Capture the cell that displays the provided text and extract its [x, y] central coordinate. 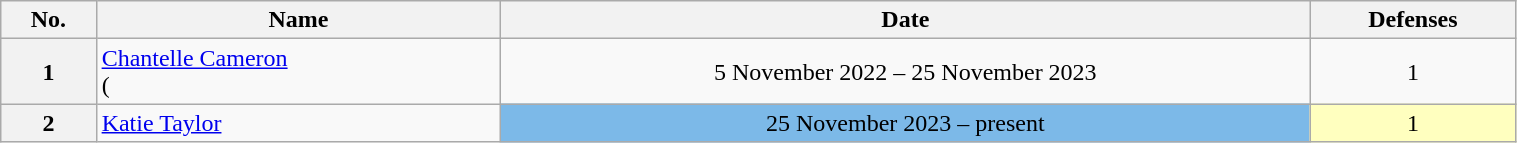
No. [48, 20]
Name [298, 20]
5 November 2022 – 25 November 2023 [906, 72]
Chantelle Cameron( [298, 72]
Date [906, 20]
Defenses [1413, 20]
25 November 2023 – present [906, 123]
2 [48, 123]
Katie Taylor [298, 123]
